Return [x, y] of the center of cell containing provided text 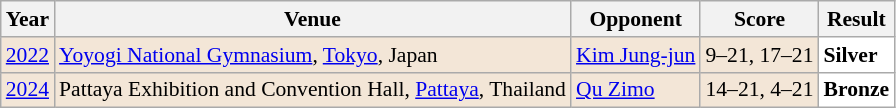
Score [759, 19]
2022 [28, 55]
Venue [312, 19]
Qu Zimo [636, 90]
Yoyogi National Gymnasium, Tokyo, Japan [312, 55]
2024 [28, 90]
Silver [857, 55]
Opponent [636, 19]
Bronze [857, 90]
Kim Jung-jun [636, 55]
Result [857, 19]
14–21, 4–21 [759, 90]
Year [28, 19]
Pattaya Exhibition and Convention Hall, Pattaya, Thailand [312, 90]
9–21, 17–21 [759, 55]
